Search for the cell housing the specified text and yield its [x, y] center coordinate. 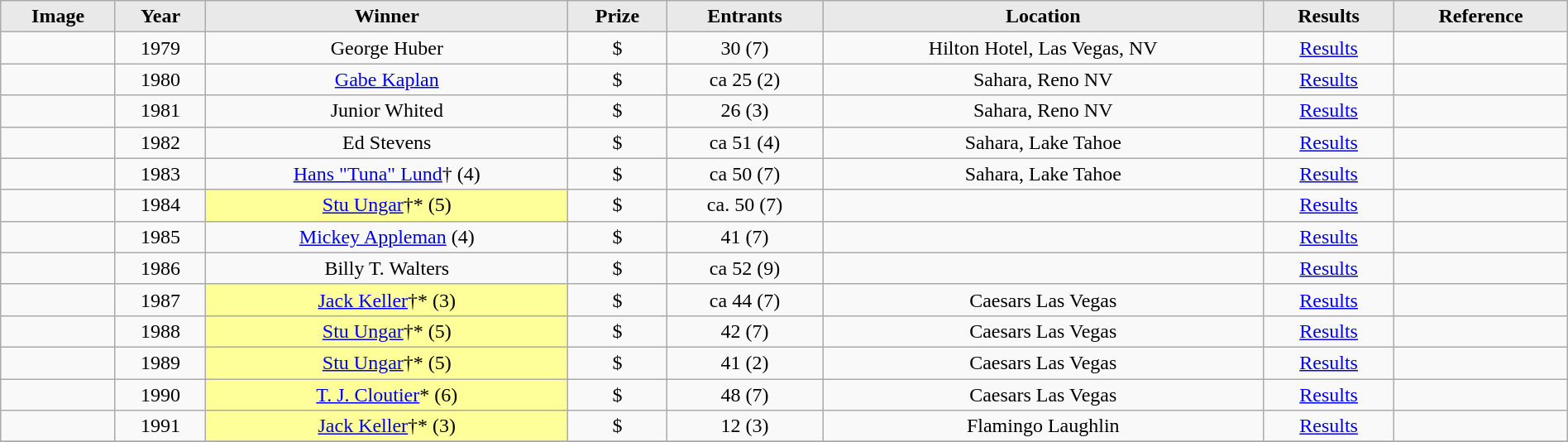
42 (7) [744, 331]
Mickey Appleman (4) [387, 237]
41 (7) [744, 237]
ca 25 (2) [744, 79]
Reference [1480, 17]
ca 51 (4) [744, 142]
1988 [160, 331]
1991 [160, 426]
Winner [387, 17]
1987 [160, 300]
Billy T. Walters [387, 268]
1989 [160, 363]
Image [58, 17]
Entrants [744, 17]
Hilton Hotel, Las Vegas, NV [1043, 48]
Prize [617, 17]
48 (7) [744, 395]
Ed Stevens [387, 142]
ca 52 (9) [744, 268]
ca 50 (7) [744, 174]
ca. 50 (7) [744, 205]
Location [1043, 17]
Hans "Tuna" Lund† (4) [387, 174]
1984 [160, 205]
1985 [160, 237]
41 (2) [744, 363]
Year [160, 17]
1981 [160, 111]
Junior Whited [387, 111]
1980 [160, 79]
George Huber [387, 48]
Gabe Kaplan [387, 79]
Flamingo Laughlin [1043, 426]
ca 44 (7) [744, 300]
T. J. Cloutier* (6) [387, 395]
30 (7) [744, 48]
1986 [160, 268]
1979 [160, 48]
1990 [160, 395]
1982 [160, 142]
1983 [160, 174]
26 (3) [744, 111]
12 (3) [744, 426]
